Identify which cell holds the provided text, then report its (X, Y) central coordinate. 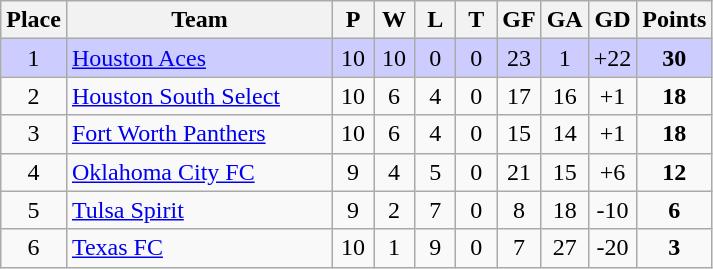
30 (674, 58)
Houston Aces (199, 58)
GF (519, 20)
27 (564, 248)
Tulsa Spirit (199, 210)
P (354, 20)
8 (519, 210)
12 (674, 172)
Oklahoma City FC (199, 172)
T (476, 20)
+22 (612, 58)
+6 (612, 172)
GD (612, 20)
Texas FC (199, 248)
-10 (612, 210)
Team (199, 20)
16 (564, 96)
14 (564, 134)
17 (519, 96)
21 (519, 172)
Fort Worth Panthers (199, 134)
L (436, 20)
-20 (612, 248)
W (394, 20)
GA (564, 20)
Houston South Select (199, 96)
Place (34, 20)
Points (674, 20)
23 (519, 58)
